Locate the cell with the specified text and output its (x, y) center coordinate. 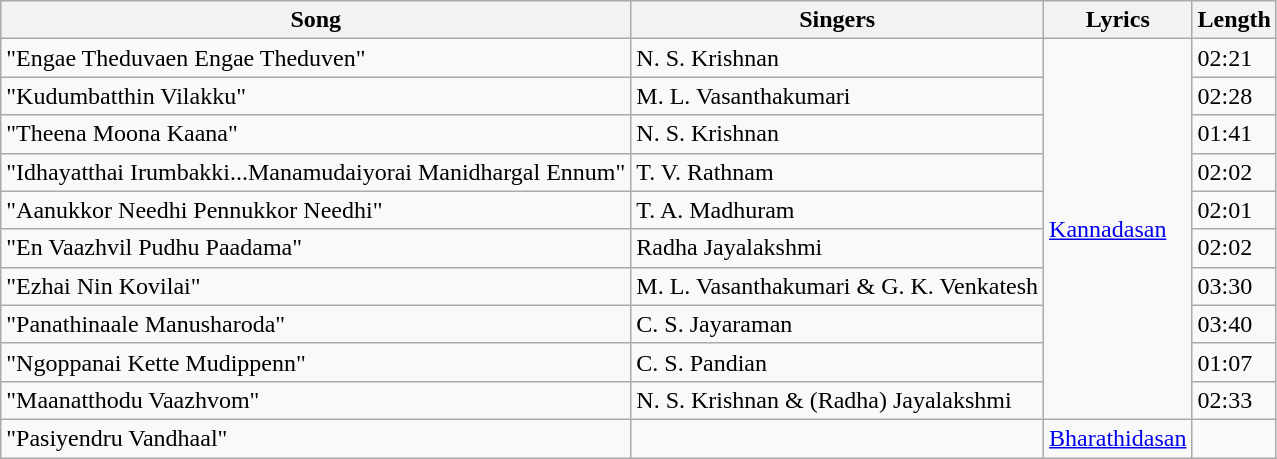
"Pasiyendru Vandhaal" (316, 438)
Kannadasan (1118, 230)
"Idhayatthai Irumbakki...Manamudaiyorai Manidhargal Ennum" (316, 172)
N. S. Krishnan & (Radha) Jayalakshmi (838, 400)
"Maanatthodu Vaazhvom" (316, 400)
"Engae Theduvaen Engae Theduven" (316, 58)
M. L. Vasanthakumari & G. K. Venkatesh (838, 286)
"Kudumbatthin Vilakku" (316, 96)
C. S. Pandian (838, 362)
T. V. Rathnam (838, 172)
C. S. Jayaraman (838, 324)
Lyrics (1118, 20)
Singers (838, 20)
"Theena Moona Kaana" (316, 134)
02:21 (1234, 58)
02:33 (1234, 400)
"En Vaazhvil Pudhu Paadama" (316, 248)
T. A. Madhuram (838, 210)
"Aanukkor Needhi Pennukkor Needhi" (316, 210)
Radha Jayalakshmi (838, 248)
"Ezhai Nin Kovilai" (316, 286)
02:28 (1234, 96)
Length (1234, 20)
"Panathinaale Manusharoda" (316, 324)
01:41 (1234, 134)
02:01 (1234, 210)
Bharathidasan (1118, 438)
"Ngoppanai Kette Mudippenn" (316, 362)
03:40 (1234, 324)
03:30 (1234, 286)
M. L. Vasanthakumari (838, 96)
Song (316, 20)
01:07 (1234, 362)
